Determine the [x, y] coordinate at the center of the cell enclosing the given text.  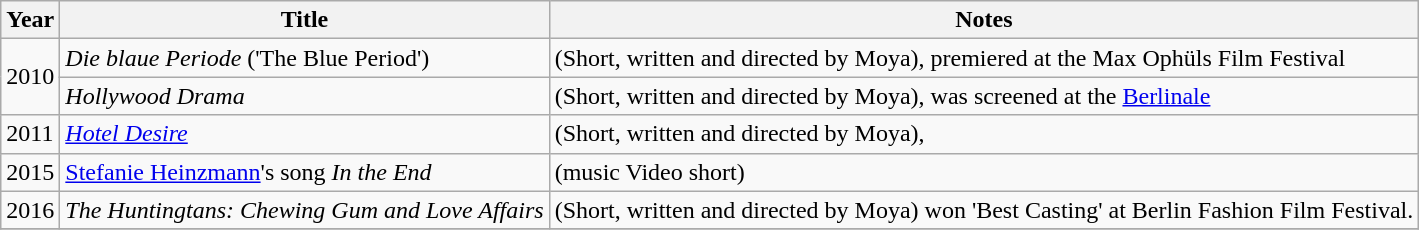
(Short, written and directed by Moya), premiered at the Max Ophüls Film Festival [984, 58]
(music Video short) [984, 172]
Stefanie Heinzmann's song In the End [304, 172]
2015 [30, 172]
Title [304, 20]
2010 [30, 77]
2011 [30, 134]
Notes [984, 20]
Die blaue Periode ('The Blue Period') [304, 58]
Year [30, 20]
Hollywood Drama [304, 96]
(Short, written and directed by Moya), was screened at the Berlinale [984, 96]
Hotel Desire [304, 134]
(Short, written and directed by Moya), [984, 134]
2016 [30, 210]
The Huntingtans: Chewing Gum and Love Affairs [304, 210]
(Short, written and directed by Moya) won 'Best Casting' at Berlin Fashion Film Festival. [984, 210]
